For the text-containing cell, return its midpoint in (X, Y) coordinate format. 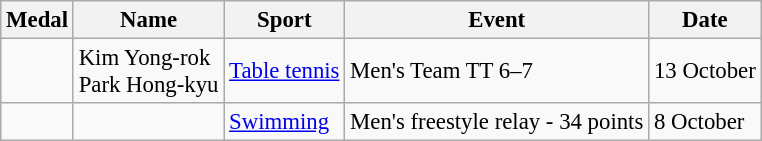
Men's freestyle relay - 34 points (497, 122)
Date (705, 20)
Table tennis (284, 72)
Kim Yong-rokPark Hong-kyu (148, 72)
Swimming (284, 122)
Sport (284, 20)
Medal (38, 20)
Men's Team TT 6–7 (497, 72)
13 October (705, 72)
8 October (705, 122)
Name (148, 20)
Event (497, 20)
